Return the [X, Y] coordinate for the center point of the cell that contains the specified text.  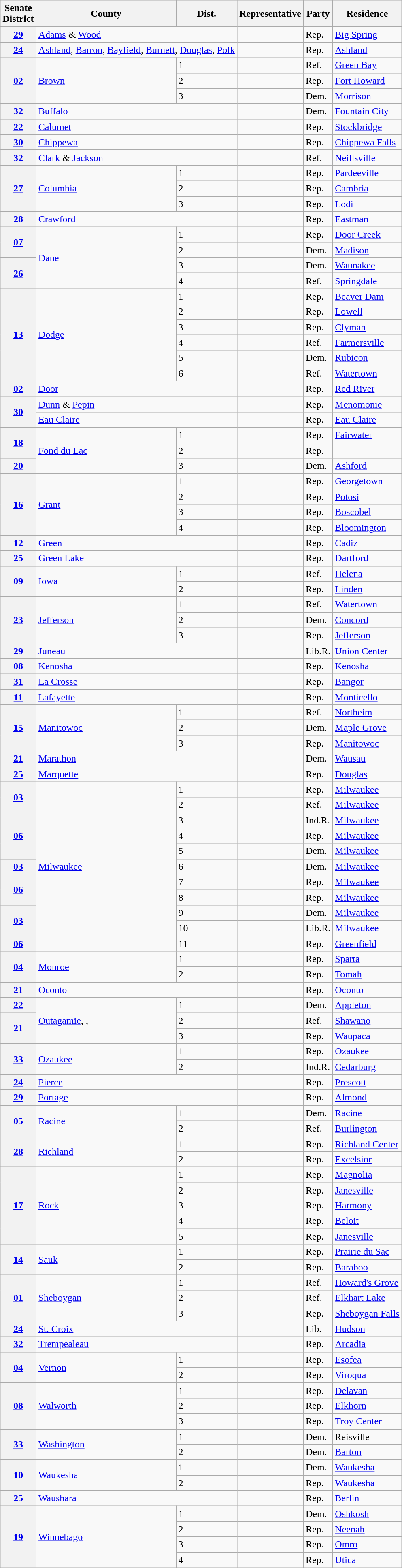
Ashford [367, 466]
Juneau [136, 651]
Fairwater [367, 435]
Northeim [367, 713]
Almond [367, 1098]
St. Croix [136, 1329]
Oshkosh [367, 1514]
Troy Center [367, 1421]
16 [18, 504]
Monroe [106, 967]
Clark & Jackson [136, 157]
Fountain City [367, 111]
Fond du Lac [106, 450]
Clyman [367, 327]
SenateDistrict [18, 14]
Omro [367, 1545]
Residence [367, 14]
Burlington [367, 1128]
Douglas [367, 774]
Beloit [367, 1221]
Viroqua [367, 1375]
Madison [367, 250]
County [106, 14]
07 [18, 243]
Dodge [106, 335]
Boscobel [367, 512]
Green Bay [367, 65]
Green [136, 543]
Richland [106, 1151]
Tomah [367, 974]
Big Spring [367, 34]
Washington [106, 1445]
Monticello [367, 697]
Excelsior [367, 1159]
Red River [367, 389]
Grant [106, 504]
Maple Grove [367, 728]
Shawano [367, 1021]
Brown [106, 81]
Fort Howard [367, 81]
Waupaca [367, 1036]
Bangor [367, 681]
Menomonie [367, 404]
Howard's Grove [367, 1283]
Appleton [367, 1005]
9 [206, 913]
Walworth [106, 1406]
Party [318, 14]
Wausau [367, 759]
Chippewa [136, 142]
Door [136, 389]
Morrison [367, 96]
Waunakee [367, 266]
Georgetown [367, 481]
Chippewa Falls [367, 142]
Neillsville [367, 157]
Arcadia [367, 1344]
Linden [367, 589]
Potosi [367, 497]
Vernon [106, 1367]
Cambria [367, 188]
Pardeeville [367, 173]
12 [18, 543]
13 [18, 335]
Marathon [136, 759]
Utica [367, 1560]
Ashland [367, 50]
Neenah [367, 1529]
Esofea [367, 1360]
31 [18, 681]
Lafayette [136, 697]
Ashland, Barron, Bayfield, Burnett, Douglas, Polk [136, 50]
Dist. [206, 14]
Rock [106, 1205]
Magnolia [367, 1174]
Prairie du Sac [367, 1252]
Trempealeau [136, 1344]
Cedarburg [367, 1067]
09 [18, 581]
Winnebago [106, 1537]
Waushara [136, 1498]
05 [18, 1121]
Concord [367, 620]
Sheboygan Falls [367, 1313]
Elkhorn [367, 1406]
Representative [270, 14]
Beaver Dam [367, 296]
Lib. [318, 1329]
Union Center [367, 651]
Iowa [106, 581]
Portage [136, 1098]
Door Creek [367, 235]
Outagamie, , [106, 1021]
19 [18, 1537]
Sauk [106, 1260]
Cadiz [367, 543]
Helena [367, 574]
18 [18, 443]
Reisville [367, 1437]
01 [18, 1298]
Calumet [136, 127]
Marquette [136, 774]
Harmony [367, 1206]
27 [18, 188]
Lodi [367, 204]
Berlin [367, 1498]
7 [206, 882]
14 [18, 1260]
23 [18, 620]
Crawford [136, 219]
Green Lake [136, 558]
Stockbridge [367, 127]
Greenfield [367, 944]
20 [18, 466]
Hudson [367, 1329]
Rubicon [367, 358]
Columbia [106, 188]
Farmersville [367, 343]
Buffalo [136, 111]
15 [18, 728]
Baraboo [367, 1267]
Delavan [367, 1390]
Dartford [367, 558]
Dane [106, 258]
La Crosse [136, 681]
Lowell [367, 312]
Elkhart Lake [367, 1298]
Sparta [367, 959]
17 [18, 1205]
Adams & Wood [136, 34]
Sheboygan [106, 1298]
26 [18, 273]
Pierce [136, 1082]
Springdale [367, 281]
Prescott [367, 1082]
Richland Center [367, 1144]
Eastman [367, 219]
Barton [367, 1452]
Bloomington [367, 528]
8 [206, 897]
Dunn & Pepin [136, 404]
